Determine the (X, Y) coordinate at the center of the cell enclosing the given text.  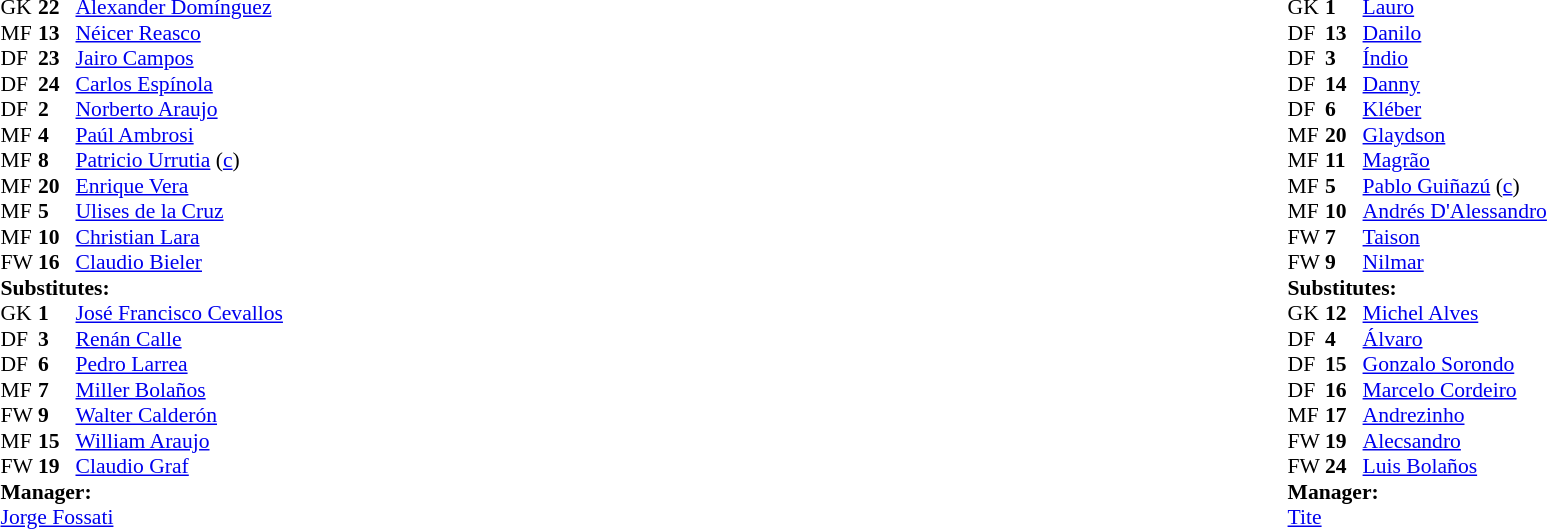
José Francisco Cevallos (180, 313)
Nilmar (1455, 263)
Carlos Espínola (180, 84)
Magrão (1455, 161)
Glaydson (1455, 135)
Pedro Larrea (180, 365)
Michel Alves (1455, 313)
Enrique Vera (180, 186)
Claudio Bieler (180, 263)
Alecsandro (1455, 441)
23 (57, 59)
Miller Bolaños (180, 390)
Néicer Reasco (180, 33)
Paúl Ambrosi (180, 135)
Christian Lara (180, 237)
Kléber (1455, 109)
Gonzalo Sorondo (1455, 365)
12 (1344, 313)
Jairo Campos (180, 59)
Álvaro (1455, 339)
Índio (1455, 59)
Taison (1455, 237)
Andrés D'Alessandro (1455, 211)
Marcelo Cordeiro (1455, 390)
11 (1344, 161)
Renán Calle (180, 339)
8 (57, 161)
1 (57, 313)
Claudio Graf (180, 467)
William Araujo (180, 441)
Andrezinho (1455, 415)
Ulises de la Cruz (180, 211)
17 (1344, 415)
Pablo Guiñazú (c) (1455, 186)
14 (1344, 84)
Luis Bolaños (1455, 467)
Danilo (1455, 33)
Walter Calderón (180, 415)
Patricio Urrutia (c) (180, 161)
Norberto Araujo (180, 109)
2 (57, 109)
Danny (1455, 84)
